Output the (x, y) coordinate of the center of the cell containing the given text.  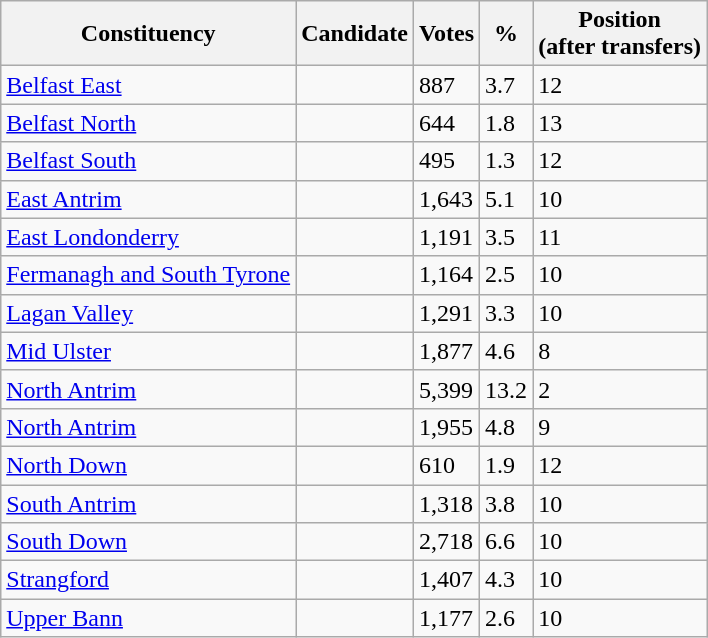
2,718 (446, 542)
Lagan Valley (148, 313)
2 (620, 389)
1,407 (446, 580)
1.3 (506, 161)
887 (446, 85)
% (506, 34)
1.8 (506, 123)
Belfast North (148, 123)
East Londonderry (148, 237)
644 (446, 123)
8 (620, 351)
Position(after transfers) (620, 34)
South Antrim (148, 503)
2.5 (506, 275)
3.5 (506, 237)
3.3 (506, 313)
4.8 (506, 427)
1,955 (446, 427)
1,877 (446, 351)
5,399 (446, 389)
East Antrim (148, 199)
Votes (446, 34)
1,318 (446, 503)
13.2 (506, 389)
495 (446, 161)
1,643 (446, 199)
11 (620, 237)
Strangford (148, 580)
South Down (148, 542)
1,191 (446, 237)
6.6 (506, 542)
Fermanagh and South Tyrone (148, 275)
2.6 (506, 618)
Constituency (148, 34)
1.9 (506, 465)
610 (446, 465)
Belfast South (148, 161)
3.8 (506, 503)
North Down (148, 465)
1,291 (446, 313)
Candidate (355, 34)
5.1 (506, 199)
4.6 (506, 351)
4.3 (506, 580)
9 (620, 427)
Upper Bann (148, 618)
1,164 (446, 275)
13 (620, 123)
Mid Ulster (148, 351)
3.7 (506, 85)
1,177 (446, 618)
Belfast East (148, 85)
